For the text-containing cell, return its midpoint in (x, y) coordinate format. 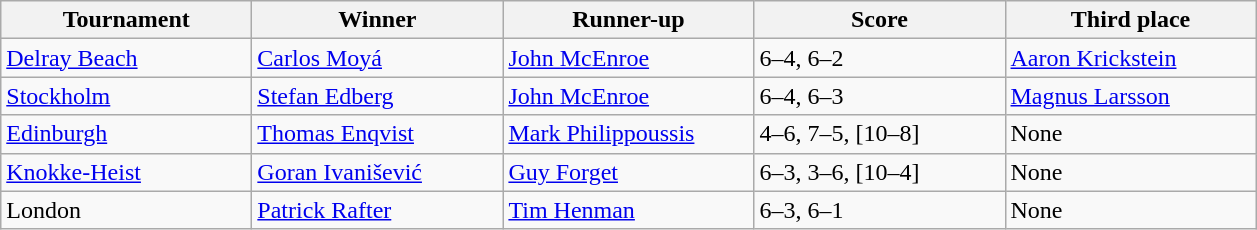
Magnus Larsson (1130, 96)
4–6, 7–5, [10–8] (880, 134)
Tim Henman (628, 210)
Stefan Edberg (378, 96)
Runner-up (628, 20)
Mark Philippoussis (628, 134)
Stockholm (126, 96)
6–4, 6–3 (880, 96)
London (126, 210)
Patrick Rafter (378, 210)
6–3, 3–6, [10–4] (880, 172)
Third place (1130, 20)
Delray Beach (126, 58)
Thomas Enqvist (378, 134)
Score (880, 20)
6–4, 6–2 (880, 58)
Carlos Moyá (378, 58)
Guy Forget (628, 172)
Tournament (126, 20)
Knokke-Heist (126, 172)
Edinburgh (126, 134)
Winner (378, 20)
Aaron Krickstein (1130, 58)
6–3, 6–1 (880, 210)
Goran Ivanišević (378, 172)
